Detect which cell encompasses the target text, then output its [x, y] center coordinate. 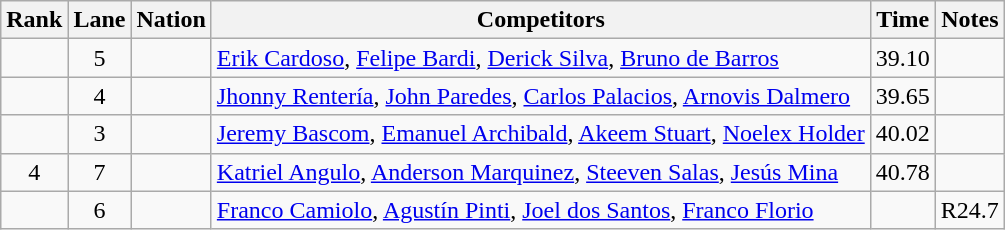
7 [100, 172]
39.65 [902, 96]
R24.7 [970, 210]
Franco Camiolo, Agustín Pinti, Joel dos Santos, Franco Florio [540, 210]
Notes [970, 20]
Erik Cardoso, Felipe Bardi, Derick Silva, Bruno de Barros [540, 58]
Katriel Angulo, Anderson Marquinez, Steeven Salas, Jesús Mina [540, 172]
Rank [34, 20]
Competitors [540, 20]
5 [100, 58]
40.02 [902, 134]
Nation [171, 20]
39.10 [902, 58]
3 [100, 134]
Jeremy Bascom, Emanuel Archibald, Akeem Stuart, Noelex Holder [540, 134]
Jhonny Rentería, John Paredes, Carlos Palacios, Arnovis Dalmero [540, 96]
40.78 [902, 172]
Lane [100, 20]
Time [902, 20]
6 [100, 210]
